Provide the [x, y] coordinate of the cell's center where the given text is located.  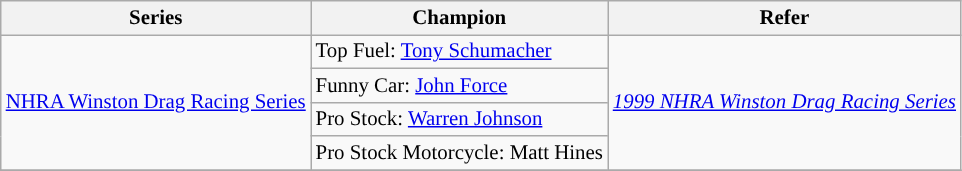
Pro Stock: Warren Johnson [460, 119]
NHRA Winston Drag Racing Series [156, 102]
Top Fuel: Tony Schumacher [460, 51]
Pro Stock Motorcycle: Matt Hines [460, 153]
Series [156, 18]
Funny Car: John Force [460, 85]
Champion [460, 18]
1999 NHRA Winston Drag Racing Series [784, 102]
Refer [784, 18]
